Locate the cell with the specified text and output its [x, y] center coordinate. 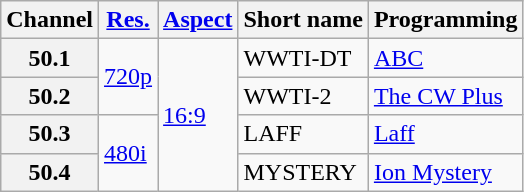
The CW Plus [446, 96]
50.4 [50, 172]
50.3 [50, 134]
MYSTERY [303, 172]
50.1 [50, 58]
16:9 [198, 115]
Res. [128, 20]
720p [128, 77]
Ion Mystery [446, 172]
Laff [446, 134]
Channel [50, 20]
WWTI-2 [303, 96]
LAFF [303, 134]
50.2 [50, 96]
ABC [446, 58]
Programming [446, 20]
Aspect [198, 20]
WWTI-DT [303, 58]
Short name [303, 20]
480i [128, 153]
